Return (x, y) of the center of cell containing provided text 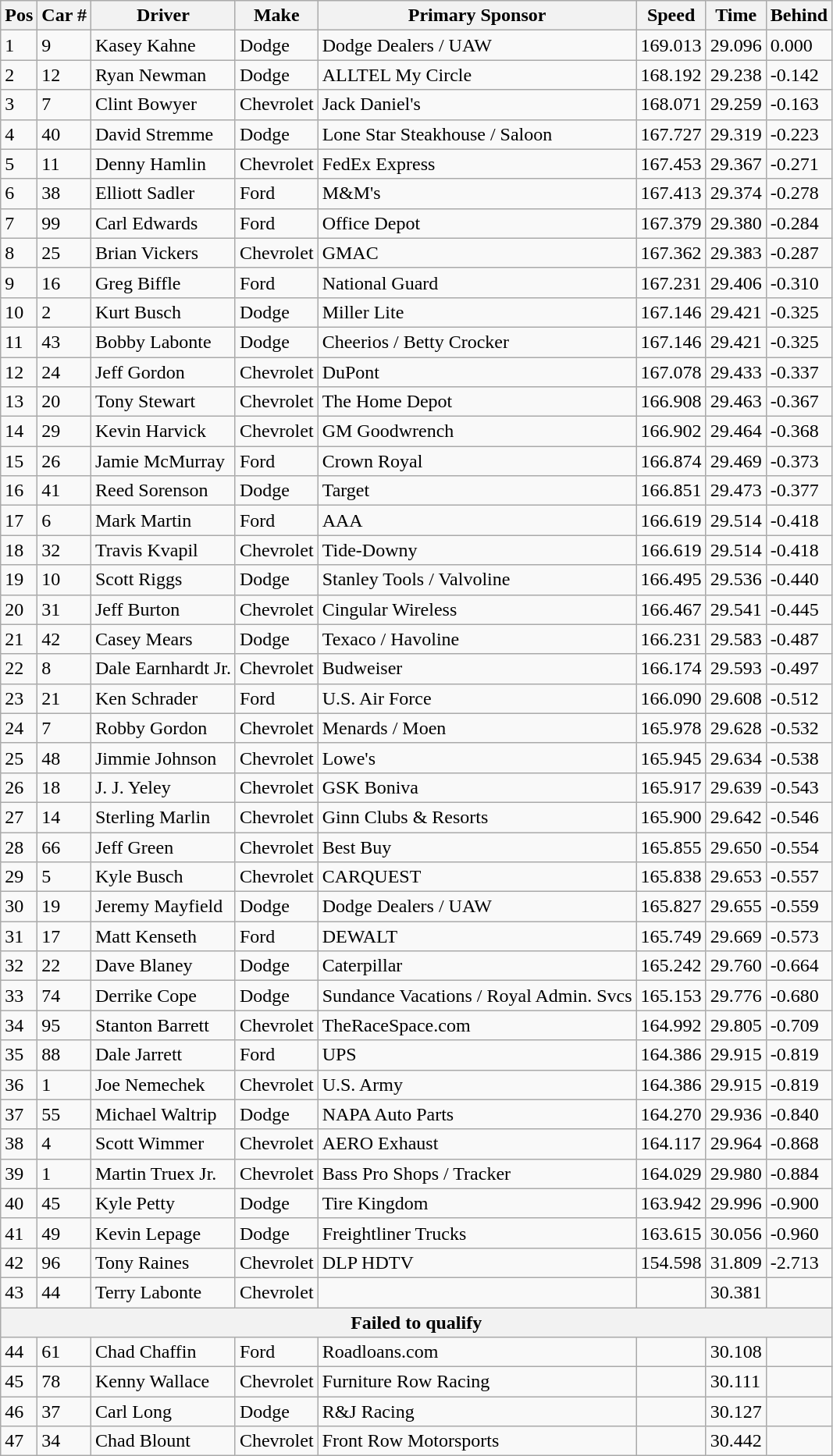
NAPA Auto Parts (477, 1114)
29.536 (735, 580)
164.117 (671, 1144)
29.650 (735, 847)
30.108 (735, 1352)
29.805 (735, 1025)
Sundance Vacations / Royal Admin. Svcs (477, 996)
29.380 (735, 223)
-0.538 (799, 758)
Carl Edwards (162, 223)
36 (19, 1085)
166.908 (671, 402)
164.029 (671, 1174)
-0.960 (799, 1233)
29.760 (735, 966)
Front Row Motorsports (477, 1441)
-0.337 (799, 372)
27 (19, 817)
29.469 (735, 461)
29.541 (735, 609)
167.078 (671, 372)
-0.900 (799, 1203)
30.381 (735, 1292)
Sterling Marlin (162, 817)
Jeremy Mayfield (162, 907)
-0.310 (799, 282)
Menards / Moen (477, 728)
29.669 (735, 936)
Tony Stewart (162, 402)
Stanton Barrett (162, 1025)
167.453 (671, 164)
-0.680 (799, 996)
Elliott Sadler (162, 194)
-0.373 (799, 461)
35 (19, 1055)
39 (19, 1174)
169.013 (671, 45)
FedEx Express (477, 164)
Kenny Wallace (162, 1382)
Kasey Kahne (162, 45)
Greg Biffle (162, 282)
165.978 (671, 728)
TheRaceSpace.com (477, 1025)
Pos (19, 16)
Matt Kenseth (162, 936)
-0.884 (799, 1174)
167.231 (671, 282)
165.855 (671, 847)
29.367 (735, 164)
154.598 (671, 1262)
29.473 (735, 491)
29.634 (735, 758)
Budweiser (477, 669)
Ginn Clubs & Resorts (477, 817)
Make (276, 16)
DLP HDTV (477, 1262)
Kurt Busch (162, 312)
Freightliner Trucks (477, 1233)
Kevin Harvick (162, 431)
166.851 (671, 491)
-0.287 (799, 253)
-0.163 (799, 105)
31.809 (735, 1262)
-0.377 (799, 491)
Chad Blount (162, 1441)
DuPont (477, 372)
29.259 (735, 105)
Kevin Lepage (162, 1233)
165.900 (671, 817)
Denny Hamlin (162, 164)
29.642 (735, 817)
48 (64, 758)
30.127 (735, 1412)
Texaco / Havoline (477, 639)
46 (19, 1412)
99 (64, 223)
Robby Gordon (162, 728)
-0.440 (799, 580)
29.628 (735, 728)
Derrike Cope (162, 996)
Kyle Busch (162, 877)
66 (64, 847)
166.467 (671, 609)
61 (64, 1352)
Dave Blaney (162, 966)
-0.142 (799, 75)
-0.554 (799, 847)
33 (19, 996)
Jeff Gordon (162, 372)
Carl Long (162, 1412)
-0.840 (799, 1114)
Primary Sponsor (477, 16)
167.727 (671, 134)
Office Depot (477, 223)
163.615 (671, 1233)
Car # (64, 16)
M&M's (477, 194)
DEWALT (477, 936)
Casey Mears (162, 639)
166.231 (671, 639)
167.379 (671, 223)
49 (64, 1233)
165.749 (671, 936)
Jack Daniel's (477, 105)
168.192 (671, 75)
88 (64, 1055)
Furniture Row Racing (477, 1382)
-0.367 (799, 402)
R&J Racing (477, 1412)
166.495 (671, 580)
ALLTEL My Circle (477, 75)
Roadloans.com (477, 1352)
Dale Jarrett (162, 1055)
29.964 (735, 1144)
Lowe's (477, 758)
29.980 (735, 1174)
Michael Waltrip (162, 1114)
29.653 (735, 877)
30 (19, 907)
Bass Pro Shops / Tracker (477, 1174)
29.655 (735, 907)
165.917 (671, 787)
30.111 (735, 1382)
29.433 (735, 372)
167.413 (671, 194)
0.000 (799, 45)
J. J. Yeley (162, 787)
AERO Exhaust (477, 1144)
Jeff Burton (162, 609)
29.463 (735, 402)
164.992 (671, 1025)
96 (64, 1262)
Jamie McMurray (162, 461)
GM Goodwrench (477, 431)
29.374 (735, 194)
47 (19, 1441)
3 (19, 105)
29.238 (735, 75)
29.593 (735, 669)
165.838 (671, 877)
-0.284 (799, 223)
U.S. Air Force (477, 698)
Caterpillar (477, 966)
55 (64, 1114)
165.827 (671, 907)
Jeff Green (162, 847)
-0.512 (799, 698)
Target (477, 491)
Tony Raines (162, 1262)
29.639 (735, 787)
Bobby Labonte (162, 342)
AAA (477, 520)
168.071 (671, 105)
Ken Schrader (162, 698)
29.406 (735, 282)
165.153 (671, 996)
-0.868 (799, 1144)
Driver (162, 16)
-0.445 (799, 609)
15 (19, 461)
28 (19, 847)
-0.497 (799, 669)
Miller Lite (477, 312)
Mark Martin (162, 520)
29.464 (735, 431)
-0.546 (799, 817)
Reed Sorenson (162, 491)
30.442 (735, 1441)
-2.713 (799, 1262)
163.942 (671, 1203)
Ryan Newman (162, 75)
29.383 (735, 253)
-0.664 (799, 966)
-0.223 (799, 134)
U.S. Army (477, 1085)
165.242 (671, 966)
-0.557 (799, 877)
Clint Bowyer (162, 105)
29.583 (735, 639)
166.902 (671, 431)
Scott Wimmer (162, 1144)
Dale Earnhardt Jr. (162, 669)
-0.532 (799, 728)
GMAC (477, 253)
Scott Riggs (162, 580)
Brian Vickers (162, 253)
-0.271 (799, 164)
23 (19, 698)
-0.709 (799, 1025)
-0.543 (799, 787)
166.874 (671, 461)
Kyle Petty (162, 1203)
166.174 (671, 669)
Crown Royal (477, 461)
95 (64, 1025)
Jimmie Johnson (162, 758)
Speed (671, 16)
Cheerios / Betty Crocker (477, 342)
-0.278 (799, 194)
29.936 (735, 1114)
Martin Truex Jr. (162, 1174)
167.362 (671, 253)
Lone Star Steakhouse / Saloon (477, 134)
Time (735, 16)
-0.573 (799, 936)
GSK Boniva (477, 787)
Joe Nemechek (162, 1085)
David Stremme (162, 134)
74 (64, 996)
29.608 (735, 698)
165.945 (671, 758)
-0.368 (799, 431)
13 (19, 402)
-0.487 (799, 639)
Failed to qualify (417, 1323)
National Guard (477, 282)
Terry Labonte (162, 1292)
Best Buy (477, 847)
29.096 (735, 45)
The Home Depot (477, 402)
30.056 (735, 1233)
166.090 (671, 698)
Cingular Wireless (477, 609)
Tire Kingdom (477, 1203)
Chad Chaffin (162, 1352)
Travis Kvapil (162, 550)
Behind (799, 16)
-0.559 (799, 907)
CARQUEST (477, 877)
29.319 (735, 134)
78 (64, 1382)
164.270 (671, 1114)
Stanley Tools / Valvoline (477, 580)
29.996 (735, 1203)
Tide-Downy (477, 550)
29.776 (735, 996)
UPS (477, 1055)
